Detect which cell encompasses the target text, then output its [x, y] center coordinate. 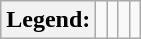
Legend: [48, 20]
